Output the [X, Y] coordinate of the center of the cell containing the given text.  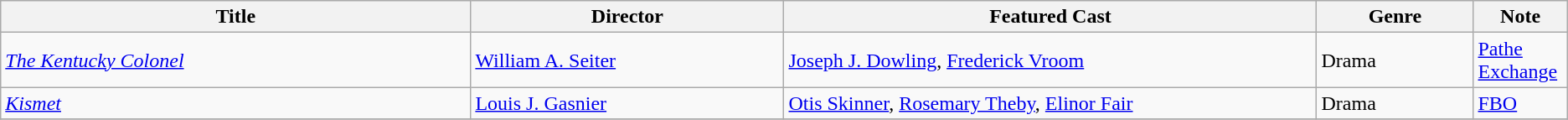
FBO [1520, 103]
Kismet [236, 103]
Pathe Exchange [1520, 60]
Otis Skinner, Rosemary Theby, Elinor Fair [1050, 103]
Joseph J. Dowling, Frederick Vroom [1050, 60]
Louis J. Gasnier [627, 103]
Featured Cast [1050, 17]
Genre [1395, 17]
Note [1520, 17]
Title [236, 17]
The Kentucky Colonel [236, 60]
William A. Seiter [627, 60]
Director [627, 17]
